Provide the [x, y] coordinate of the cell's center where the given text is located.  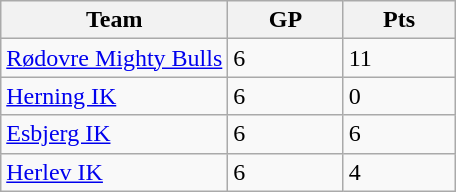
Herning IK [114, 96]
Esbjerg IK [114, 134]
GP [286, 20]
4 [399, 172]
Team [114, 20]
Herlev IK [114, 172]
0 [399, 96]
Pts [399, 20]
Rødovre Mighty Bulls [114, 58]
11 [399, 58]
